For the text-containing cell, return its midpoint in [x, y] coordinate format. 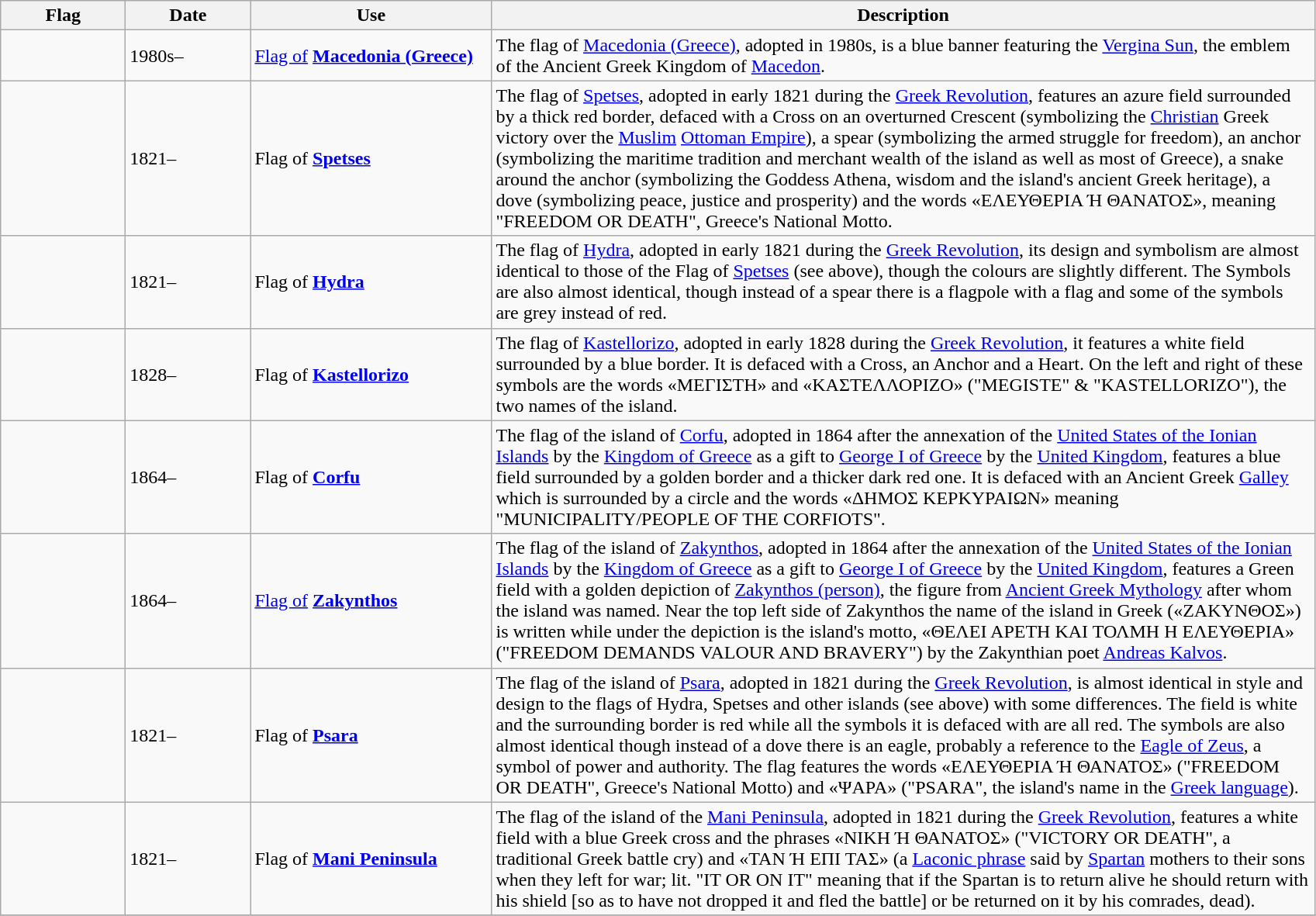
1828– [188, 374]
Date [188, 16]
Flag of Spetses [371, 158]
Flag of Kastellorizo [371, 374]
Description [903, 16]
1980s– [188, 56]
Use [371, 16]
Flag of Psara [371, 735]
Flag of Hydra [371, 282]
Flag of Macedonia (Greece) [371, 56]
Flag of Mani Peninsula [371, 859]
The flag of Macedonia (Greece), adopted in 1980s, is a blue banner featuring the Vergina Sun, the emblem of the Ancient Greek Kingdom of Macedon. [903, 56]
Flag of Corfu [371, 477]
Flag [64, 16]
Flag of Zakynthos [371, 600]
